Find where the given text appears and provide that cell's center as (X, Y) coordinate. 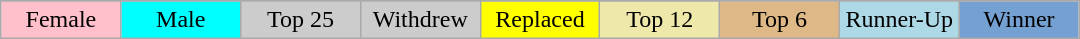
Withdrew (420, 20)
Male (181, 20)
Top 12 (660, 20)
Top 6 (780, 20)
Winner (1019, 20)
Female (61, 20)
Replaced (540, 20)
Runner-Up (899, 20)
Top 25 (301, 20)
